Scan for the cell matching the given text and deliver its (x, y) coordinate at center. 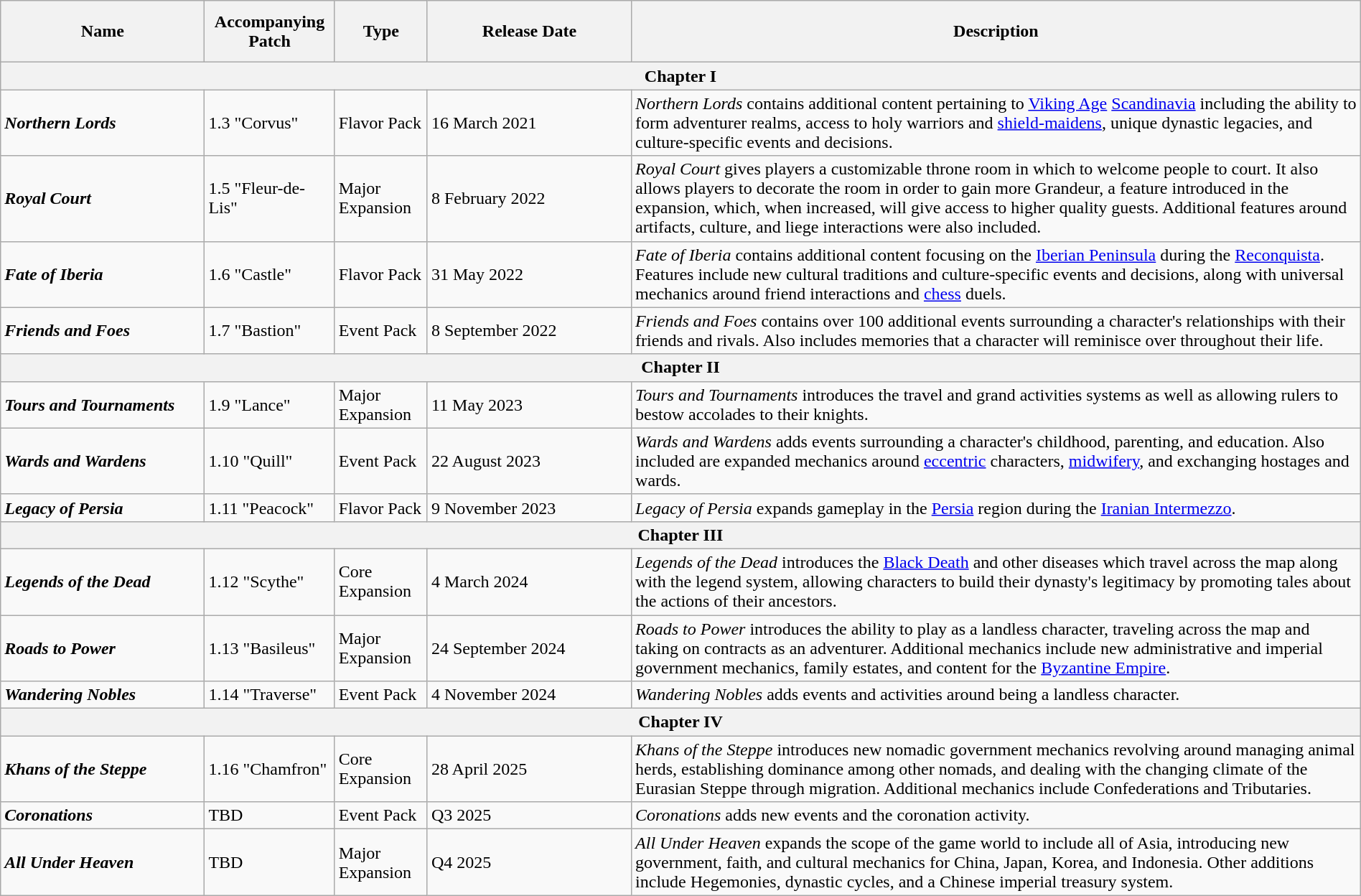
1.10 "Quill" (270, 461)
Tours and Tournaments (103, 405)
24 September 2024 (529, 648)
Accompanying Patch (270, 32)
All Under Heaven (103, 862)
1.14 "Traverse" (270, 695)
4 November 2024 (529, 695)
Wards and Wardens (103, 461)
Legacy of Persia (103, 508)
Wandering Nobles (103, 695)
8 February 2022 (529, 198)
1.11 "Peacock" (270, 508)
1.5 "Fleur-de-Lis" (270, 198)
Roads to Power (103, 648)
1.9 "Lance" (270, 405)
1.16 "Chamfron" (270, 769)
4 March 2024 (529, 582)
22 August 2023 (529, 461)
Chapter II (680, 368)
11 May 2023 (529, 405)
Tours and Tournaments introduces the travel and grand activities systems as well as allowing rulers to bestow accolades to their knights. (996, 405)
Royal Court (103, 198)
Release Date (529, 32)
Q3 2025 (529, 816)
8 September 2022 (529, 330)
Description (996, 32)
28 April 2025 (529, 769)
Q4 2025 (529, 862)
16 March 2021 (529, 123)
Friends and Foes (103, 330)
9 November 2023 (529, 508)
Name (103, 32)
Northern Lords (103, 123)
Khans of the Steppe (103, 769)
Coronations adds new events and the coronation activity. (996, 816)
1.12 "Scythe" (270, 582)
Legacy of Persia expands gameplay in the Persia region during the Iranian Intermezzo. (996, 508)
Type (380, 32)
Chapter III (680, 535)
Coronations (103, 816)
Legends of the Dead (103, 582)
1.7 "Bastion" (270, 330)
1.6 "Castle" (270, 274)
1.13 "Basileus" (270, 648)
Chapter IV (680, 722)
31 May 2022 (529, 274)
Chapter I (680, 76)
Wandering Nobles adds events and activities around being a landless character. (996, 695)
Fate of Iberia (103, 274)
1.3 "Corvus" (270, 123)
